Capture the cell that displays the provided text and extract its [X, Y] central coordinate. 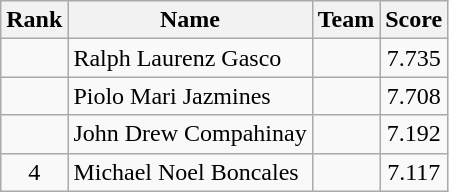
Rank [34, 20]
John Drew Compahinay [190, 134]
4 [34, 172]
Ralph Laurenz Gasco [190, 58]
7.192 [414, 134]
7.708 [414, 96]
Score [414, 20]
7.117 [414, 172]
Team [346, 20]
Michael Noel Boncales [190, 172]
Name [190, 20]
7.735 [414, 58]
Piolo Mari Jazmines [190, 96]
